Identify which cell holds the provided text, then report its [X, Y] central coordinate. 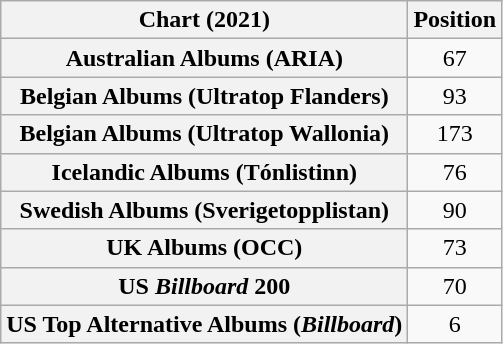
70 [455, 286]
173 [455, 134]
Belgian Albums (Ultratop Flanders) [204, 96]
Swedish Albums (Sverigetopplistan) [204, 210]
67 [455, 58]
Position [455, 20]
76 [455, 172]
Chart (2021) [204, 20]
73 [455, 248]
Icelandic Albums (Tónlistinn) [204, 172]
Belgian Albums (Ultratop Wallonia) [204, 134]
6 [455, 324]
US Top Alternative Albums (Billboard) [204, 324]
Australian Albums (ARIA) [204, 58]
90 [455, 210]
93 [455, 96]
US Billboard 200 [204, 286]
UK Albums (OCC) [204, 248]
